Detect which cell encompasses the target text, then output its (X, Y) center coordinate. 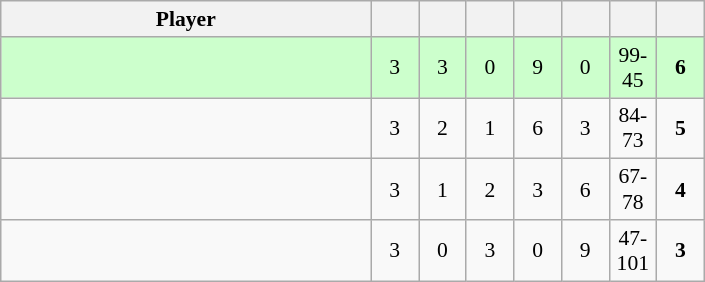
5 (681, 128)
99-45 (633, 68)
47-101 (633, 250)
Player (186, 19)
67-78 (633, 190)
84-73 (633, 128)
4 (681, 190)
